Identify which cell holds the provided text, then report its (x, y) central coordinate. 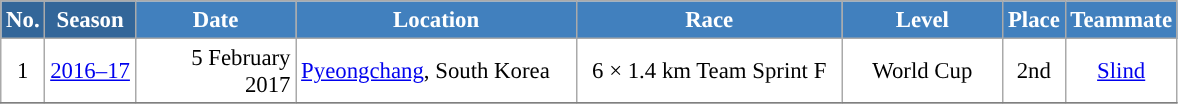
Season (90, 20)
Location (436, 20)
World Cup (922, 72)
Pyeongchang, South Korea (436, 72)
5 February 2017 (216, 72)
No. (23, 20)
Teammate (1121, 20)
Place (1034, 20)
Date (216, 20)
1 (23, 72)
2nd (1034, 72)
Slind (1121, 72)
Level (922, 20)
Race (709, 20)
6 × 1.4 km Team Sprint F (709, 72)
2016–17 (90, 72)
